From the cell containing the given text, extract its center point as (X, Y) coordinate. 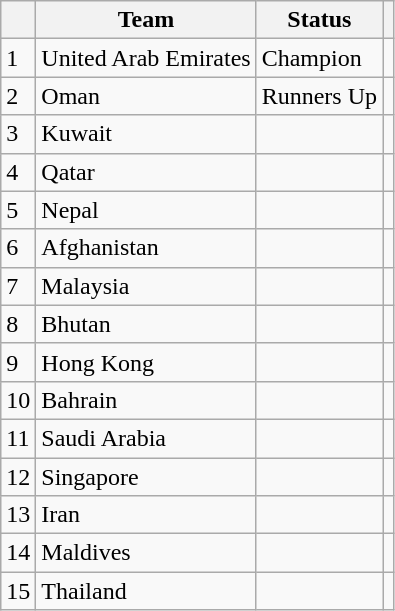
Saudi Arabia (146, 438)
Thailand (146, 591)
Status (319, 20)
Maldives (146, 553)
Kuwait (146, 134)
7 (18, 286)
5 (18, 210)
8 (18, 324)
Iran (146, 515)
Malaysia (146, 286)
2 (18, 96)
15 (18, 591)
4 (18, 172)
9 (18, 362)
Qatar (146, 172)
Oman (146, 96)
Singapore (146, 477)
Champion (319, 58)
Hong Kong (146, 362)
13 (18, 515)
12 (18, 477)
Runners Up (319, 96)
Afghanistan (146, 248)
10 (18, 400)
Nepal (146, 210)
14 (18, 553)
1 (18, 58)
3 (18, 134)
Team (146, 20)
6 (18, 248)
United Arab Emirates (146, 58)
Bahrain (146, 400)
Bhutan (146, 324)
11 (18, 438)
